Identify which cell holds the provided text, then report its [X, Y] central coordinate. 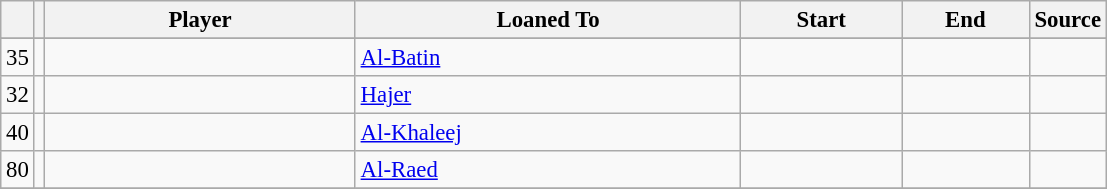
40 [18, 133]
Player [200, 20]
Al-Batin [548, 58]
End [966, 20]
35 [18, 58]
Hajer [548, 95]
32 [18, 95]
Al-Raed [548, 170]
80 [18, 170]
Start [822, 20]
Loaned To [548, 20]
Al-Khaleej [548, 133]
Source [1068, 20]
